Pinpoint the cell where the given text exists, returning its (x, y) midpoint coordinate. 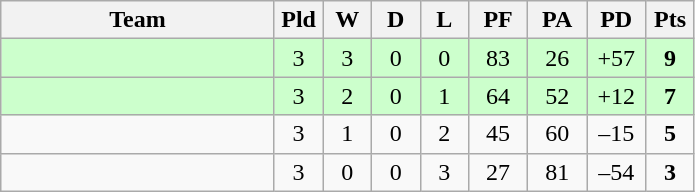
81 (558, 172)
52 (558, 96)
W (348, 20)
5 (670, 134)
–54 (616, 172)
+57 (616, 58)
7 (670, 96)
Team (138, 20)
9 (670, 58)
D (396, 20)
+12 (616, 96)
26 (558, 58)
64 (498, 96)
60 (558, 134)
–15 (616, 134)
27 (498, 172)
83 (498, 58)
Pts (670, 20)
PF (498, 20)
PA (558, 20)
Pld (298, 20)
PD (616, 20)
45 (498, 134)
L (444, 20)
